Return [x, y] of the center of cell containing provided text 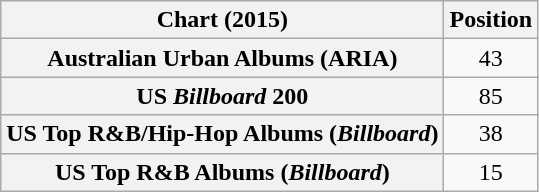
US Top R&B/Hip-Hop Albums (Billboard) [222, 134]
Australian Urban Albums (ARIA) [222, 58]
US Billboard 200 [222, 96]
15 [491, 172]
85 [491, 96]
43 [491, 58]
38 [491, 134]
Chart (2015) [222, 20]
US Top R&B Albums (Billboard) [222, 172]
Position [491, 20]
